Search for the cell housing the specified text and yield its (X, Y) center coordinate. 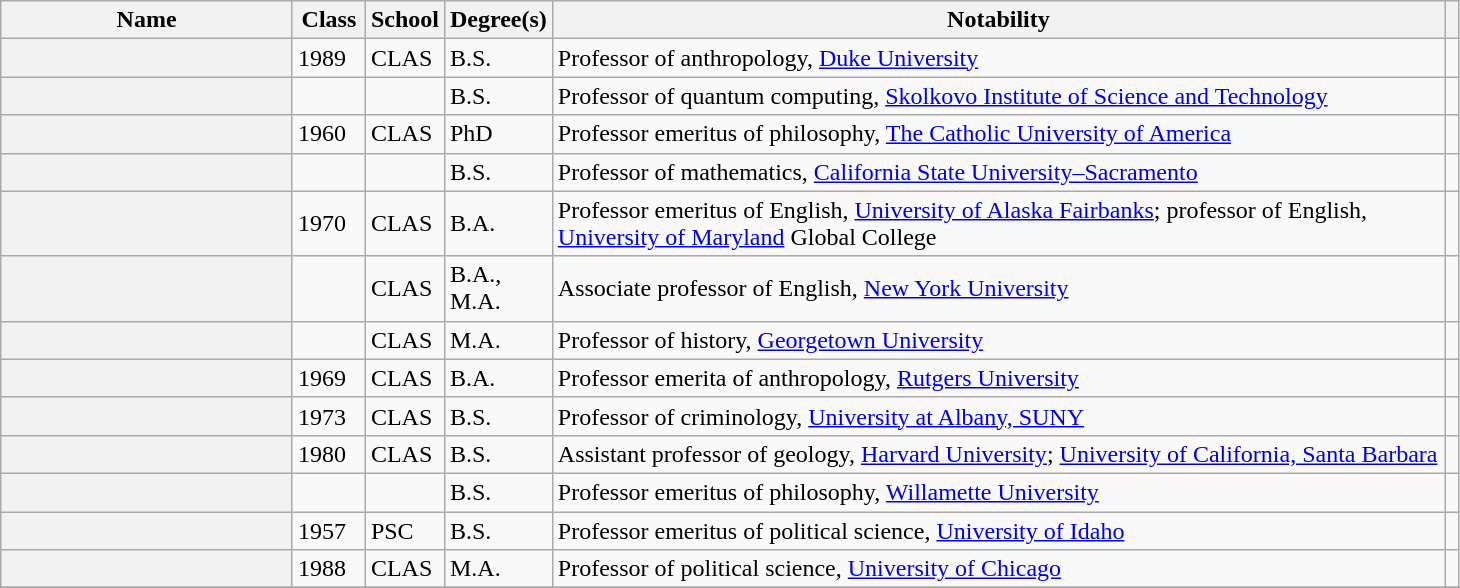
Professor emeritus of philosophy, Willamette University (998, 492)
Degree(s) (498, 20)
Assistant professor of geology, Harvard University; University of California, Santa Barbara (998, 454)
Professor of political science, University of Chicago (998, 569)
1988 (328, 569)
Professor emeritus of political science, University of Idaho (998, 531)
School (404, 20)
Professor of quantum computing, Skolkovo Institute of Science and Technology (998, 96)
1980 (328, 454)
Name (147, 20)
PSC (404, 531)
1960 (328, 134)
Professor emerita of anthropology, Rutgers University (998, 378)
1969 (328, 378)
1973 (328, 416)
Professor emeritus of English, University of Alaska Fairbanks; professor of English, University of Maryland Global College (998, 224)
Class (328, 20)
Professor of mathematics, California State University–Sacramento (998, 172)
Associate professor of English, New York University (998, 288)
Professor of anthropology, Duke University (998, 58)
1970 (328, 224)
Professor emeritus of philosophy, The Catholic University of America (998, 134)
1989 (328, 58)
Professor of history, Georgetown University (998, 340)
Professor of criminology, University at Albany, SUNY (998, 416)
Notability (998, 20)
1957 (328, 531)
B.A., M.A. (498, 288)
PhD (498, 134)
